From the cell containing the given text, extract its center point as [X, Y] coordinate. 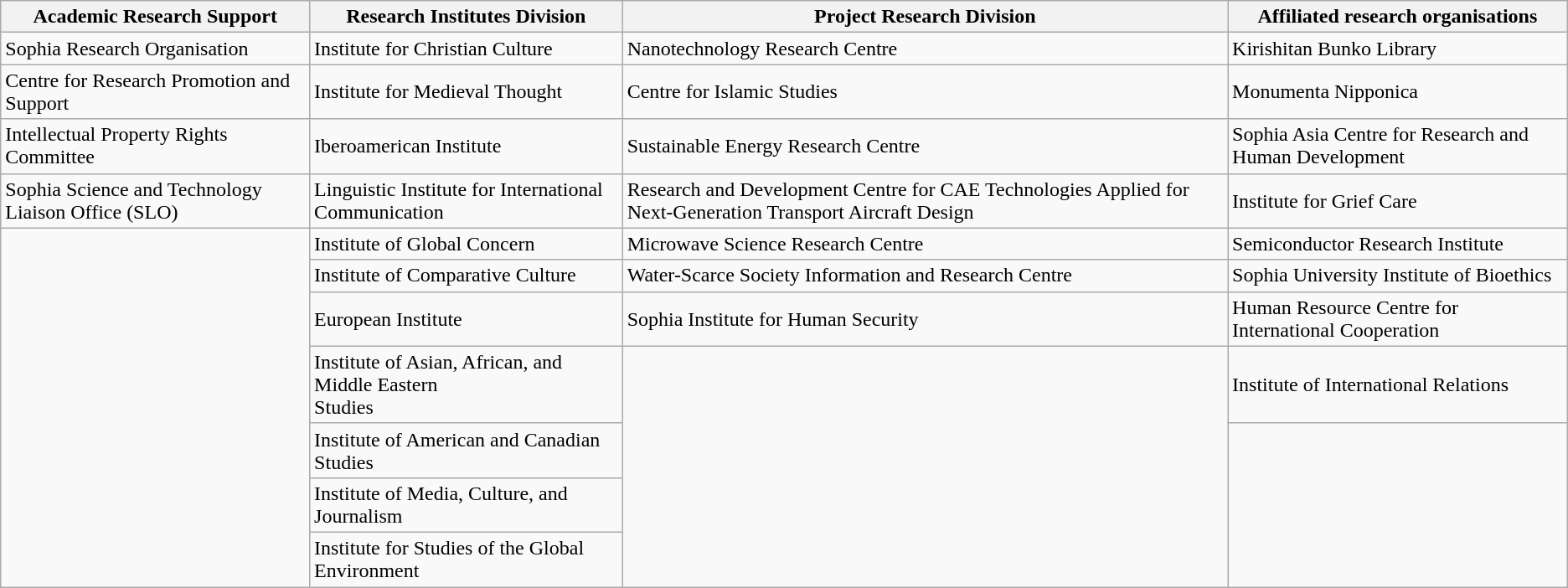
Sophia Research Organisation [156, 49]
Institute of Asian, African, and Middle EasternStudies [467, 384]
Monumenta Nipponica [1398, 92]
Institute of Comparative Culture [467, 276]
Research and Development Centre for CAE Technologies Applied for Next-Generation Transport Aircraft Design [925, 201]
Institute for Grief Care [1398, 201]
Academic Research Support [156, 17]
Sophia Asia Centre for Research and Human Development [1398, 146]
Institute of Global Concern [467, 244]
European Institute [467, 318]
Semiconductor Research Institute [1398, 244]
Kirishitan Bunko Library [1398, 49]
Institute for Medieval Thought [467, 92]
Sustainable Energy Research Centre [925, 146]
Affiliated research organisations [1398, 17]
Sophia University Institute of Bioethics [1398, 276]
Project Research Division [925, 17]
Human Resource Centre for International Cooperation [1398, 318]
Intellectual Property Rights Committee [156, 146]
Institute of International Relations [1398, 384]
Sophia Science and Technology Liaison Office (SLO) [156, 201]
Iberoamerican Institute [467, 146]
Linguistic Institute for International Communication [467, 201]
Institute of American and Canadian Studies [467, 451]
Research Institutes Division [467, 17]
Institute for Christian Culture [467, 49]
Centre for Research Promotion and Support [156, 92]
Institute of Media, Culture, and Journalism [467, 504]
Nanotechnology Research Centre [925, 49]
Centre for Islamic Studies [925, 92]
Sophia Institute for Human Security [925, 318]
Water-Scarce Society Information and Research Centre [925, 276]
Institute for Studies of the Global Environment [467, 560]
Microwave Science Research Centre [925, 244]
